Identify which cell holds the provided text, then report its [X, Y] central coordinate. 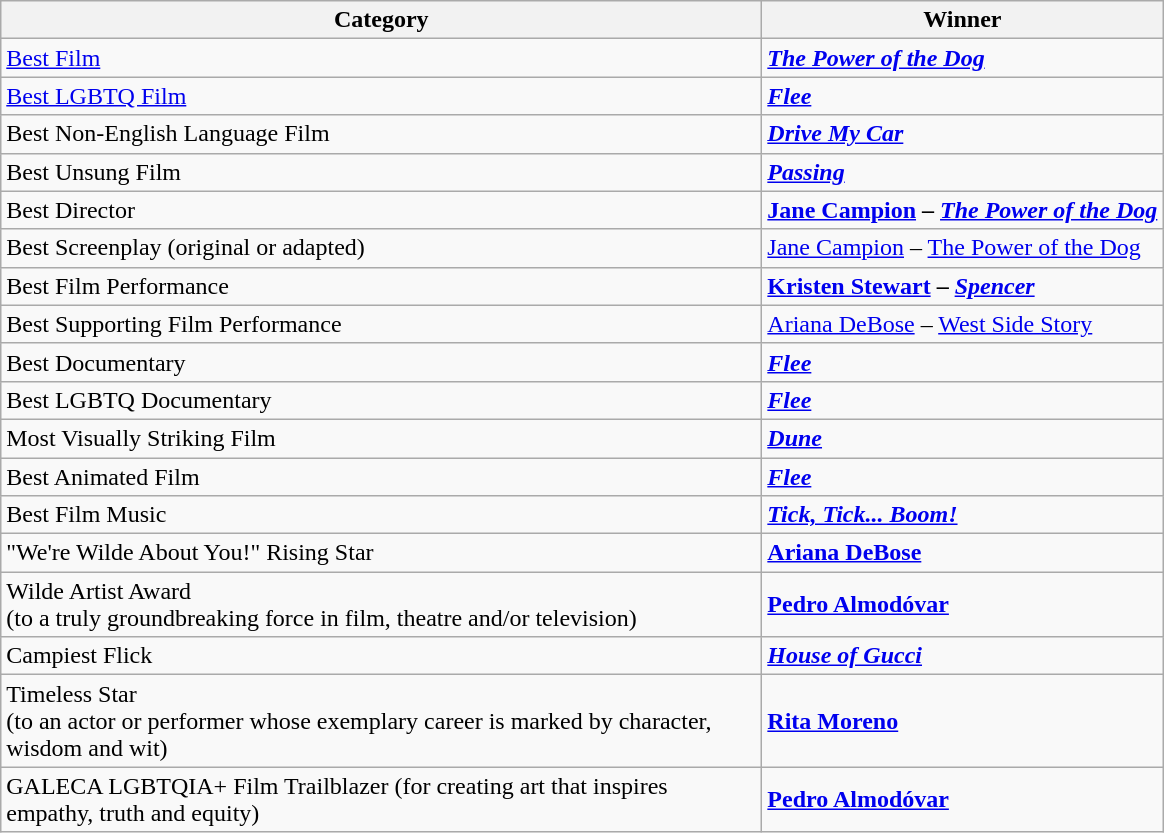
Dune [962, 438]
Campiest Flick [382, 656]
Best LGBTQ Film [382, 96]
Timeless Star (to an actor or performer whose exemplary career is marked by character, wisdom and wit) [382, 721]
Best Film [382, 58]
Winner [962, 20]
House of Gucci [962, 656]
Rita Moreno [962, 721]
"We're Wilde About You!" Rising Star [382, 553]
Drive My Car [962, 134]
Most Visually Striking Film [382, 438]
Ariana DeBose [962, 553]
Wilde Artist Award (to a truly groundbreaking force in film, theatre and/or television) [382, 604]
Passing [962, 172]
Kristen Stewart – Spencer [962, 286]
Best Documentary [382, 362]
Ariana DeBose – West Side Story [962, 324]
Best Film Music [382, 515]
Best Film Performance [382, 286]
Best LGBTQ Documentary [382, 400]
Category [382, 20]
Best Non-English Language Film [382, 134]
Tick, Tick... Boom! [962, 515]
Best Supporting Film Performance [382, 324]
Best Director [382, 210]
Best Screenplay (original or adapted) [382, 248]
Best Unsung Film [382, 172]
GALECA LGBTQIA+ Film Trailblazer (for creating art that inspires empathy, truth and equity) [382, 800]
The Power of the Dog [962, 58]
Best Animated Film [382, 477]
